Output the (x, y) coordinate of the center of the cell containing the given text.  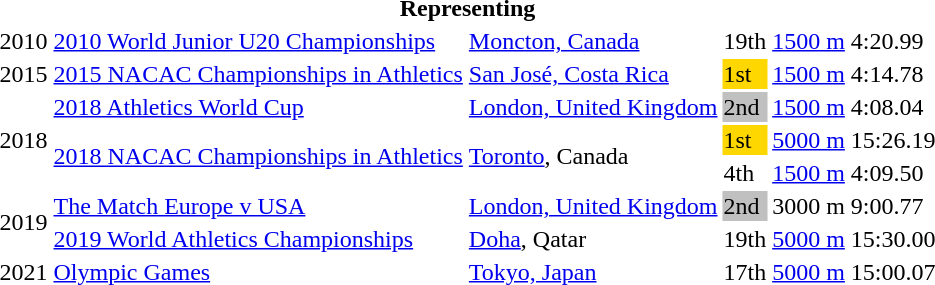
Toronto, Canada (593, 156)
2018 NACAC Championships in Athletics (258, 156)
2015 NACAC Championships in Athletics (258, 74)
2019 World Athletics Championships (258, 239)
Doha, Qatar (593, 239)
3000 m (809, 206)
Moncton, Canada (593, 41)
The Match Europe v USA (258, 206)
2018 Athletics World Cup (258, 107)
2010 World Junior U20 Championships (258, 41)
San José, Costa Rica (593, 74)
4th (745, 173)
